Identify which cell holds the provided text, then report its (x, y) central coordinate. 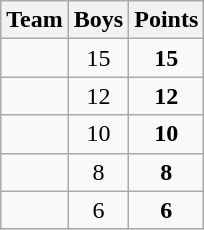
Points (166, 20)
Boys (98, 20)
Team (35, 20)
